Extract the [x, y] coordinate from the center of the cell holding the provided text.  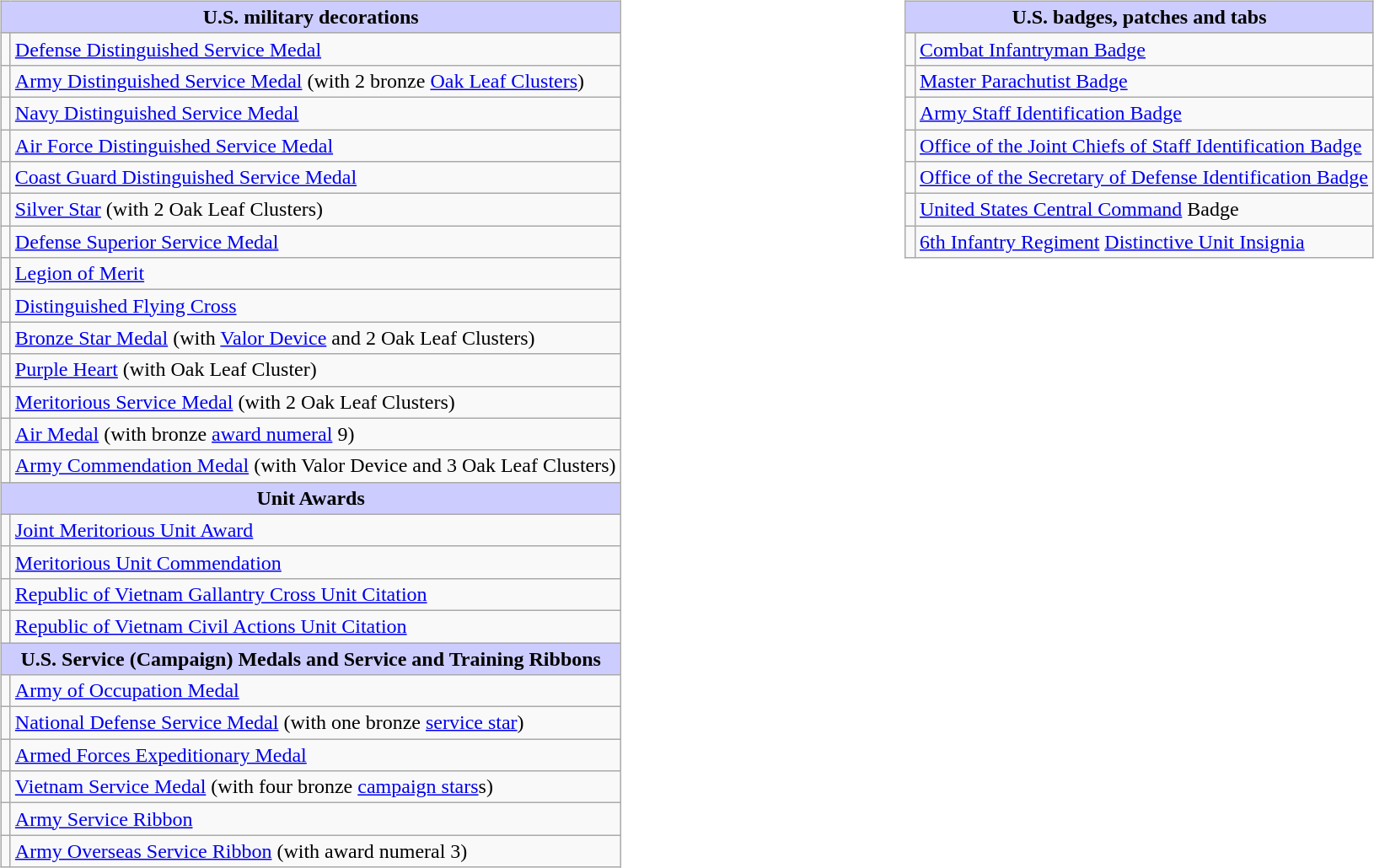
Army Commendation Medal (with Valor Device and 3 Oak Leaf Clusters) [315, 466]
Air Medal (with bronze award numeral 9) [315, 434]
Army Overseas Service Ribbon (with award numeral 3) [315, 851]
U.S. Service (Campaign) Medals and Service and Training Ribbons [310, 658]
Army Staff Identification Badge [1143, 113]
Office of the Joint Chiefs of Staff Identification Badge [1143, 146]
6th Infantry Regiment Distinctive Unit Insignia [1143, 242]
U.S. badges, patches and tabs [1139, 17]
Republic of Vietnam Civil Actions Unit Citation [315, 626]
Combat Infantryman Badge [1143, 49]
United States Central Command Badge [1143, 210]
Meritorious Service Medal (with 2 Oak Leaf Clusters) [315, 402]
U.S. military decorations [310, 17]
Army Distinguished Service Medal (with 2 bronze Oak Leaf Clusters) [315, 81]
Coast Guard Distinguished Service Medal [315, 178]
Navy Distinguished Service Medal [315, 113]
National Defense Service Medal (with one bronze service star) [315, 723]
Unit Awards [310, 498]
Armed Forces Expeditionary Medal [315, 755]
Army Service Ribbon [315, 819]
Meritorious Unit Commendation [315, 562]
Army of Occupation Medal [315, 691]
Distinguished Flying Cross [315, 306]
Master Parachutist Badge [1143, 81]
Office of the Secretary of Defense Identification Badge [1143, 178]
Defense Distinguished Service Medal [315, 49]
Purple Heart (with Oak Leaf Cluster) [315, 370]
Republic of Vietnam Gallantry Cross Unit Citation [315, 594]
Bronze Star Medal (with Valor Device and 2 Oak Leaf Clusters) [315, 338]
Vietnam Service Medal (with four bronze campaign starss) [315, 787]
Silver Star (with 2 Oak Leaf Clusters) [315, 210]
Legion of Merit [315, 274]
Joint Meritorious Unit Award [315, 530]
Air Force Distinguished Service Medal [315, 146]
Defense Superior Service Medal [315, 242]
